Provide the [x, y] coordinate of the cell's center where the given text is located.  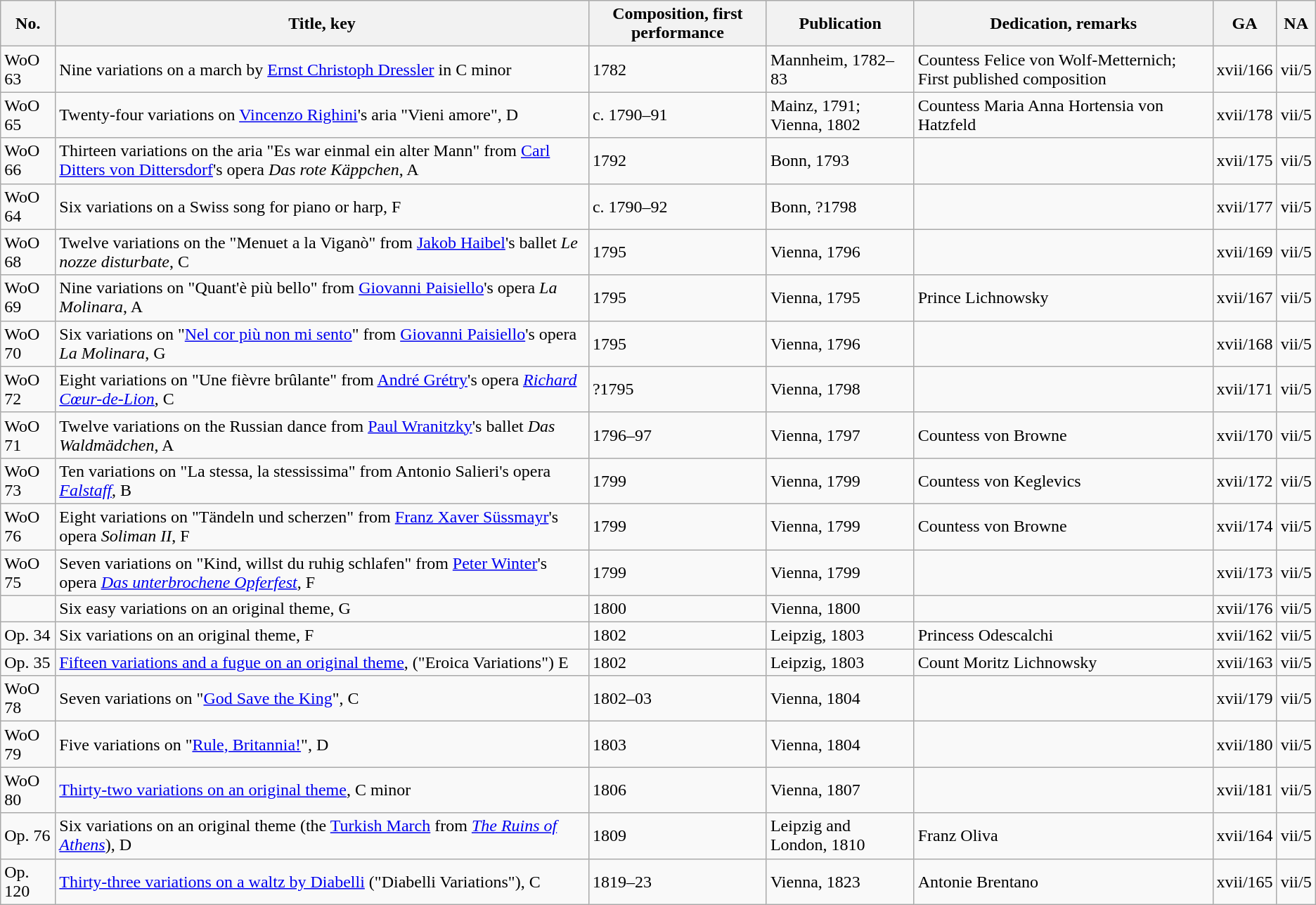
xvii/169 [1244, 252]
WoO 65 [28, 115]
Antonie Brentano [1063, 882]
WoO 70 [28, 343]
WoO 69 [28, 298]
xvii/163 [1244, 662]
Six variations on a Swiss song for piano or harp, F [322, 207]
1792 [678, 160]
1800 [678, 609]
Op. 34 [28, 636]
WoO 72 [28, 390]
Vienna, 1795 [840, 298]
1802–03 [678, 699]
WoO 66 [28, 160]
Vienna, 1807 [840, 790]
Eight variations on "Tändeln und scherzen" from Franz Xaver Süssmayr's opera Soliman II, F [322, 526]
WoO 75 [28, 572]
xvii/181 [1244, 790]
Six variations on "Nel cor più non mi sento" from Giovanni Paisiello's opera La Molinara, G [322, 343]
Six variations on an original theme, F [322, 636]
Seven variations on "Kind, willst du ruhig schlafen" from Peter Winter's opera Das unterbrochene Opferfest, F [322, 572]
Prince Lichnowsky [1063, 298]
?1795 [678, 390]
Vienna, 1798 [840, 390]
xvii/177 [1244, 207]
Countess von Keglevics [1063, 481]
Nine variations on "Quant'è più bello" from Giovanni Paisiello's opera La Molinara, A [322, 298]
Title, key [322, 24]
Countess Felice von Wolf-Metternich; First published composition [1063, 69]
Seven variations on "God Save the King", C [322, 699]
Twelve variations on the "Menuet a la Viganò" from Jakob Haibel's ballet Le nozze disturbate, C [322, 252]
1819–23 [678, 882]
Mannheim, 1782–83 [840, 69]
xvii/172 [1244, 481]
1796–97 [678, 435]
Eight variations on "Une fièvre brûlante" from André Grétry's opera Richard Cœur-de-Lion, C [322, 390]
Ten variations on "La stessa, la stessissima" from Antonio Salieri's opera Falstaff, B [322, 481]
Leipzig and London, 1810 [840, 835]
Vienna, 1797 [840, 435]
Vienna, 1800 [840, 609]
Op. 76 [28, 835]
WoO 79 [28, 744]
xvii/167 [1244, 298]
xvii/180 [1244, 744]
xvii/179 [1244, 699]
Vienna, 1823 [840, 882]
Countess Maria Anna Hortensia von Hatzfeld [1063, 115]
Bonn, ?1798 [840, 207]
xvii/165 [1244, 882]
Thirteen variations on the aria "Es war einmal ein alter Mann" from Carl Ditters von Dittersdorf's opera Das rote Käppchen, A [322, 160]
xvii/175 [1244, 160]
xvii/170 [1244, 435]
1809 [678, 835]
WoO 80 [28, 790]
Nine variations on a march by Ernst Christoph Dressler in C minor [322, 69]
Thirty-two variations on an original theme, C minor [322, 790]
Op. 35 [28, 662]
WoO 64 [28, 207]
No. [28, 24]
Six easy variations on an original theme, G [322, 609]
Princess Odescalchi [1063, 636]
Dedication, remarks [1063, 24]
Franz Oliva [1063, 835]
WoO 73 [28, 481]
xvii/176 [1244, 609]
xvii/171 [1244, 390]
NA [1296, 24]
Twenty-four variations on Vincenzo Righini's aria "Vieni amore", D [322, 115]
1803 [678, 744]
WoO 71 [28, 435]
Bonn, 1793 [840, 160]
1782 [678, 69]
xvii/178 [1244, 115]
1806 [678, 790]
xvii/162 [1244, 636]
xvii/168 [1244, 343]
Five variations on "Rule, Britannia!", D [322, 744]
Composition, first performance [678, 24]
Op. 120 [28, 882]
WoO 68 [28, 252]
WoO 76 [28, 526]
Count Moritz Lichnowsky [1063, 662]
xvii/166 [1244, 69]
Fifteen variations and a fugue on an original theme, ("Eroica Variations") E [322, 662]
xvii/174 [1244, 526]
Publication [840, 24]
Thirty-three variations on a waltz by Diabelli ("Diabelli Variations"), C [322, 882]
xvii/164 [1244, 835]
WoO 63 [28, 69]
GA [1244, 24]
Twelve variations on the Russian dance from Paul Wranitzky's ballet Das Waldmädchen, A [322, 435]
WoO 78 [28, 699]
Six variations on an original theme (the Turkish March from The Ruins of Athens), D [322, 835]
xvii/173 [1244, 572]
c. 1790–92 [678, 207]
Mainz, 1791; Vienna, 1802 [840, 115]
c. 1790–91 [678, 115]
